Capture the cell that displays the provided text and extract its (X, Y) central coordinate. 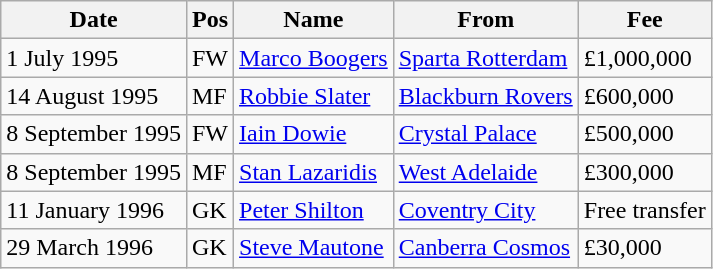
14 August 1995 (94, 96)
£500,000 (644, 134)
£600,000 (644, 96)
29 March 1996 (94, 248)
From (486, 20)
Name (314, 20)
Free transfer (644, 210)
Steve Mautone (314, 248)
£300,000 (644, 172)
Peter Shilton (314, 210)
Stan Lazaridis (314, 172)
Date (94, 20)
Sparta Rotterdam (486, 58)
Robbie Slater (314, 96)
Coventry City (486, 210)
Blackburn Rovers (486, 96)
Iain Dowie (314, 134)
Fee (644, 20)
£30,000 (644, 248)
Canberra Cosmos (486, 248)
11 January 1996 (94, 210)
Crystal Palace (486, 134)
1 July 1995 (94, 58)
Marco Boogers (314, 58)
Pos (210, 20)
West Adelaide (486, 172)
£1,000,000 (644, 58)
